Scan for the cell matching the given text and deliver its (X, Y) coordinate at center. 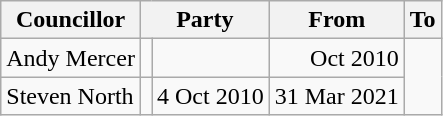
Steven North (71, 96)
Party (204, 20)
Andy Mercer (71, 58)
31 Mar 2021 (336, 96)
Oct 2010 (336, 58)
4 Oct 2010 (211, 96)
To (422, 20)
Councillor (71, 20)
From (336, 20)
